Return the (x, y) coordinate for the center point of the cell that contains the specified text.  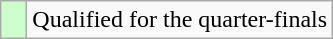
Qualified for the quarter-finals (180, 20)
